Capture the cell that displays the provided text and extract its (X, Y) central coordinate. 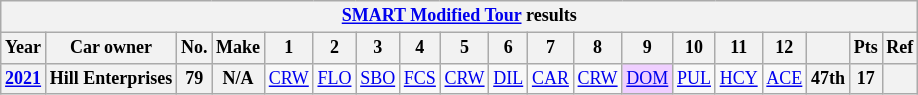
79 (194, 78)
SMART Modified Tour results (460, 16)
Hill Enterprises (110, 78)
No. (194, 48)
9 (648, 48)
Car owner (110, 48)
5 (464, 48)
DIL (508, 78)
DOM (648, 78)
6 (508, 48)
Year (24, 48)
3 (378, 48)
Make (238, 48)
N/A (238, 78)
8 (598, 48)
47th (828, 78)
12 (784, 48)
Pts (866, 48)
ACE (784, 78)
10 (694, 48)
CAR (551, 78)
HCY (738, 78)
Ref (900, 48)
FCS (420, 78)
4 (420, 48)
1 (288, 48)
11 (738, 48)
17 (866, 78)
FLO (334, 78)
SBO (378, 78)
7 (551, 48)
2 (334, 48)
2021 (24, 78)
PUL (694, 78)
